Provide the [X, Y] coordinate of the cell's center where the given text is located.  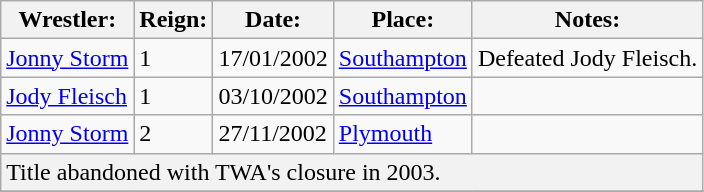
Defeated Jody Fleisch. [587, 58]
Date: [273, 20]
03/10/2002 [273, 96]
27/11/2002 [273, 134]
Title abandoned with TWA's closure in 2003. [352, 172]
Notes: [587, 20]
Jody Fleisch [68, 96]
Plymouth [402, 134]
Reign: [174, 20]
Place: [402, 20]
2 [174, 134]
Wrestler: [68, 20]
17/01/2002 [273, 58]
